Locate the cell with the specified text and output its [X, Y] center coordinate. 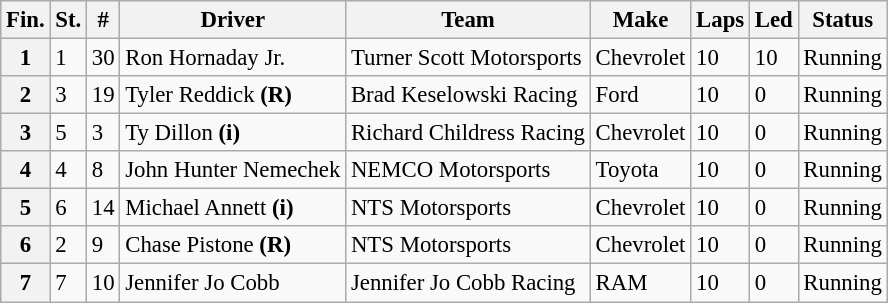
Michael Annett (i) [233, 208]
8 [104, 170]
Ty Dillon (i) [233, 133]
Driver [233, 20]
Jennifer Jo Cobb [233, 283]
Turner Scott Motorsports [468, 58]
14 [104, 208]
Fin. [26, 20]
Status [842, 20]
Led [774, 20]
30 [104, 58]
Team [468, 20]
Ford [640, 95]
9 [104, 245]
Tyler Reddick (R) [233, 95]
# [104, 20]
St. [68, 20]
Jennifer Jo Cobb Racing [468, 283]
John Hunter Nemechek [233, 170]
Make [640, 20]
Richard Childress Racing [468, 133]
Toyota [640, 170]
Laps [720, 20]
Ron Hornaday Jr. [233, 58]
Chase Pistone (R) [233, 245]
RAM [640, 283]
Brad Keselowski Racing [468, 95]
19 [104, 95]
NEMCO Motorsports [468, 170]
